Detect which cell encompasses the target text, then output its (X, Y) center coordinate. 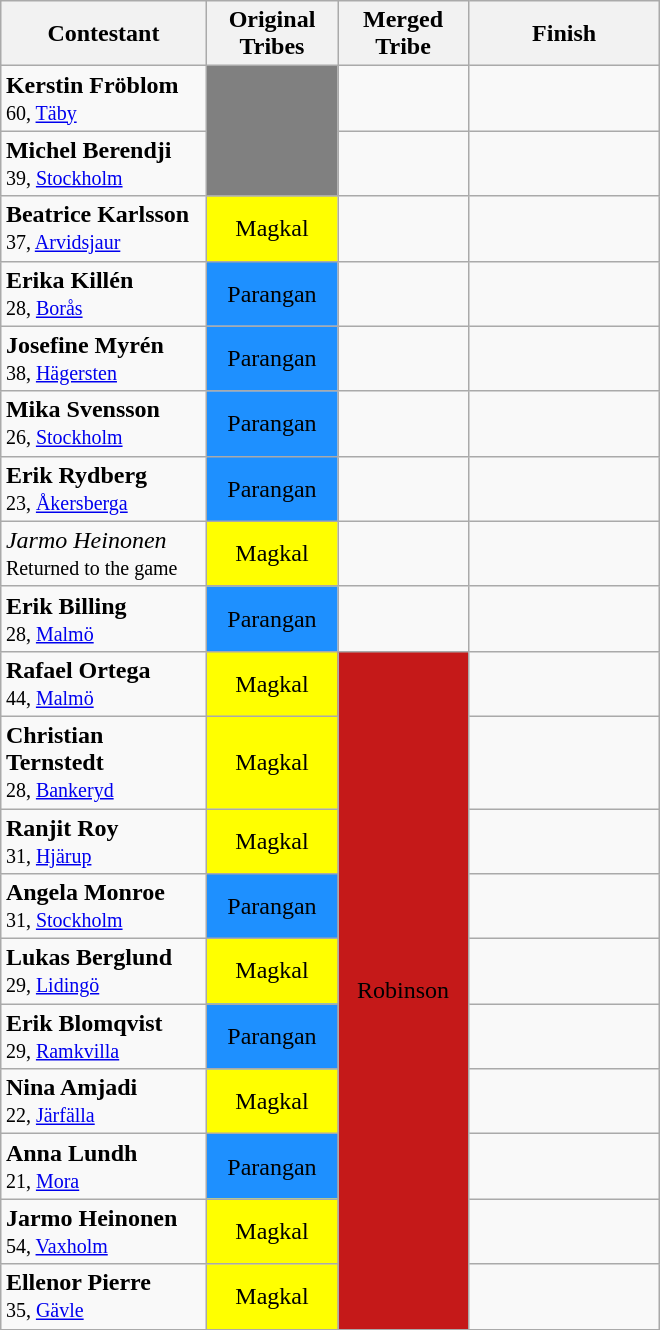
Beatrice Karlsson37, Arvidsjaur (103, 228)
Erik Blomqvist29, Ramkvilla (103, 1036)
Kerstin Fröblom60, Täby (103, 98)
Angela Monroe31, Stockholm (103, 906)
Robinson (404, 990)
Josefine Myrén38, Hägersten (103, 358)
Contestant (103, 34)
Rafael Ortega44, Malmö (103, 684)
Erik Billing28, Malmö (103, 618)
Ranjit Roy31, Hjärup (103, 840)
Erika Killén28, Borås (103, 294)
Jarmo Heinonen54, Vaxholm (103, 1232)
Mika Svensson26, Stockholm (103, 424)
Anna Lundh21, Mora (103, 1166)
MergedTribe (404, 34)
Michel Berendji39, Stockholm (103, 164)
Erik Rydberg23, Åkersberga (103, 488)
Finish (564, 34)
Jarmo HeinonenReturned to the game (103, 554)
OriginalTribes (272, 34)
Christian Ternstedt28, Bankeryd (103, 762)
Nina Amjadi22, Järfälla (103, 1102)
Lukas Berglund29, Lidingö (103, 972)
Ellenor Pierre35, Gävle (103, 1296)
